Extract the [x, y] coordinate from the center of the cell holding the provided text.  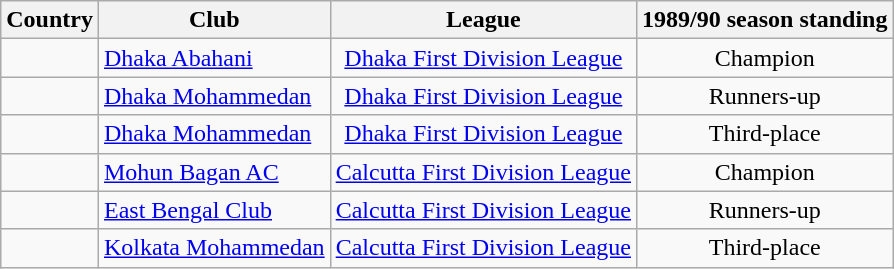
East Bengal Club [214, 210]
Mohun Bagan AC [214, 172]
1989/90 season standing [765, 20]
League [483, 20]
Kolkata Mohammedan [214, 248]
Country [50, 20]
Dhaka Abahani [214, 58]
Club [214, 20]
